Search for the cell housing the specified text and yield its [x, y] center coordinate. 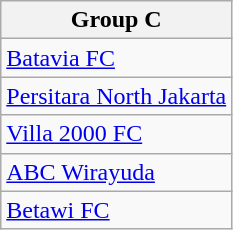
Persitara North Jakarta [116, 96]
Betawi FC [116, 210]
ABC Wirayuda [116, 172]
Batavia FC [116, 58]
Villa 2000 FC [116, 134]
Group C [116, 20]
